Return [x, y] of the center of cell containing provided text 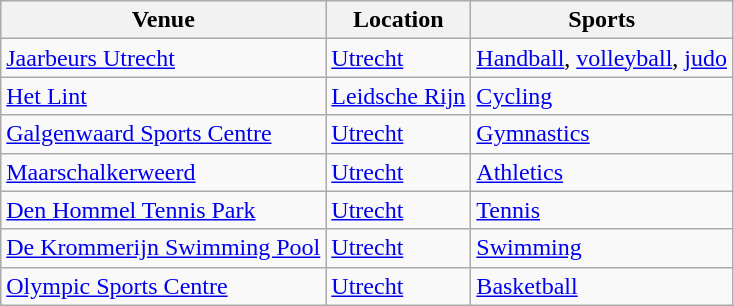
Cycling [602, 96]
De Krommerijn Swimming Pool [164, 248]
Venue [164, 20]
Sports [602, 20]
Den Hommel Tennis Park [164, 210]
Maarschalkerweerd [164, 172]
Athletics [602, 172]
Swimming [602, 248]
Leidsche Rijn [398, 96]
Olympic Sports Centre [164, 286]
Galgenwaard Sports Centre [164, 134]
Location [398, 20]
Het Lint [164, 96]
Tennis [602, 210]
Gymnastics [602, 134]
Handball, volleyball, judo [602, 58]
Basketball [602, 286]
Jaarbeurs Utrecht [164, 58]
